Extract the (X, Y) coordinate from the center of the cell holding the provided text.  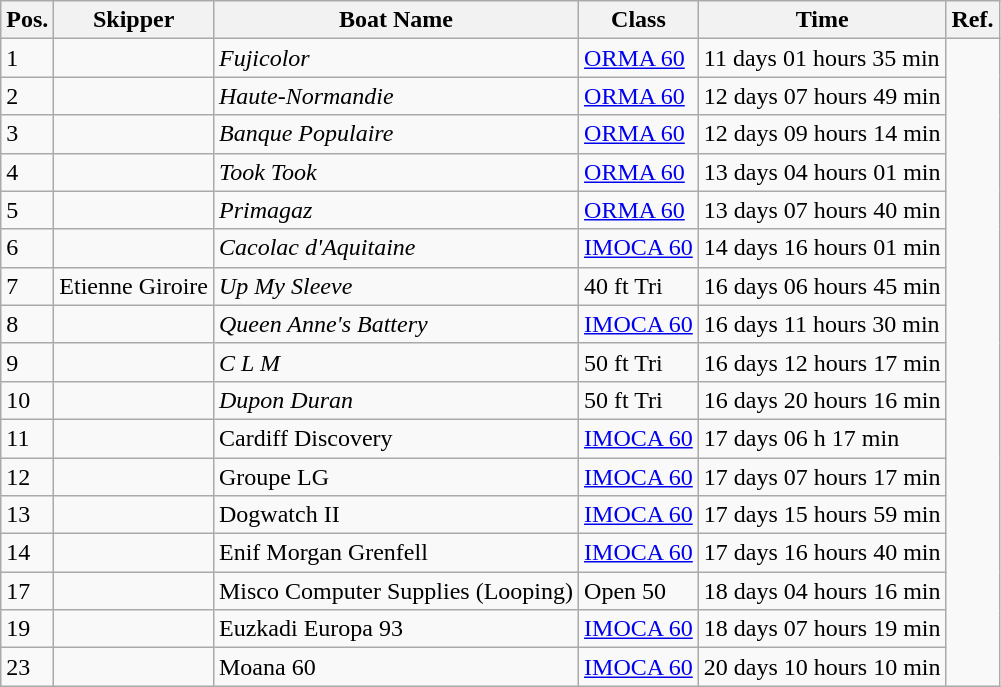
13 (28, 515)
17 (28, 591)
6 (28, 248)
13 days 04 hours 01 min (822, 172)
Enif Morgan Grenfell (396, 553)
11 (28, 438)
Dogwatch II (396, 515)
Groupe LG (396, 477)
Cacolac d'Aquitaine (396, 248)
17 days 16 hours 40 min (822, 553)
11 days 01 hours 35 min (822, 58)
2 (28, 96)
Cardiff Discovery (396, 438)
Euzkadi Europa 93 (396, 629)
17 days 15 hours 59 min (822, 515)
19 (28, 629)
1 (28, 58)
Up My Sleeve (396, 286)
16 days 20 hours 16 min (822, 400)
9 (28, 362)
8 (28, 324)
18 days 04 hours 16 min (822, 591)
Skipper (134, 20)
Pos. (28, 20)
12 days 09 hours 14 min (822, 134)
16 days 12 hours 17 min (822, 362)
12 days 07 hours 49 min (822, 96)
Etienne Giroire (134, 286)
Haute-Normandie (396, 96)
18 days 07 hours 19 min (822, 629)
14 (28, 553)
14 days 16 hours 01 min (822, 248)
16 days 11 hours 30 min (822, 324)
Class (639, 20)
12 (28, 477)
Ref. (972, 20)
16 days 06 hours 45 min (822, 286)
Misco Computer Supplies (Looping) (396, 591)
17 days 07 hours 17 min (822, 477)
Took Took (396, 172)
Queen Anne's Battery (396, 324)
Dupon Duran (396, 400)
23 (28, 667)
13 days 07 hours 40 min (822, 210)
Fujicolor (396, 58)
Open 50 (639, 591)
7 (28, 286)
5 (28, 210)
3 (28, 134)
40 ft Tri (639, 286)
10 (28, 400)
Banque Populaire (396, 134)
4 (28, 172)
Time (822, 20)
17 days 06 h 17 min (822, 438)
Moana 60 (396, 667)
Boat Name (396, 20)
20 days 10 hours 10 min (822, 667)
C L M (396, 362)
Primagaz (396, 210)
